Provide the [X, Y] coordinate of the cell's center where the given text is located.  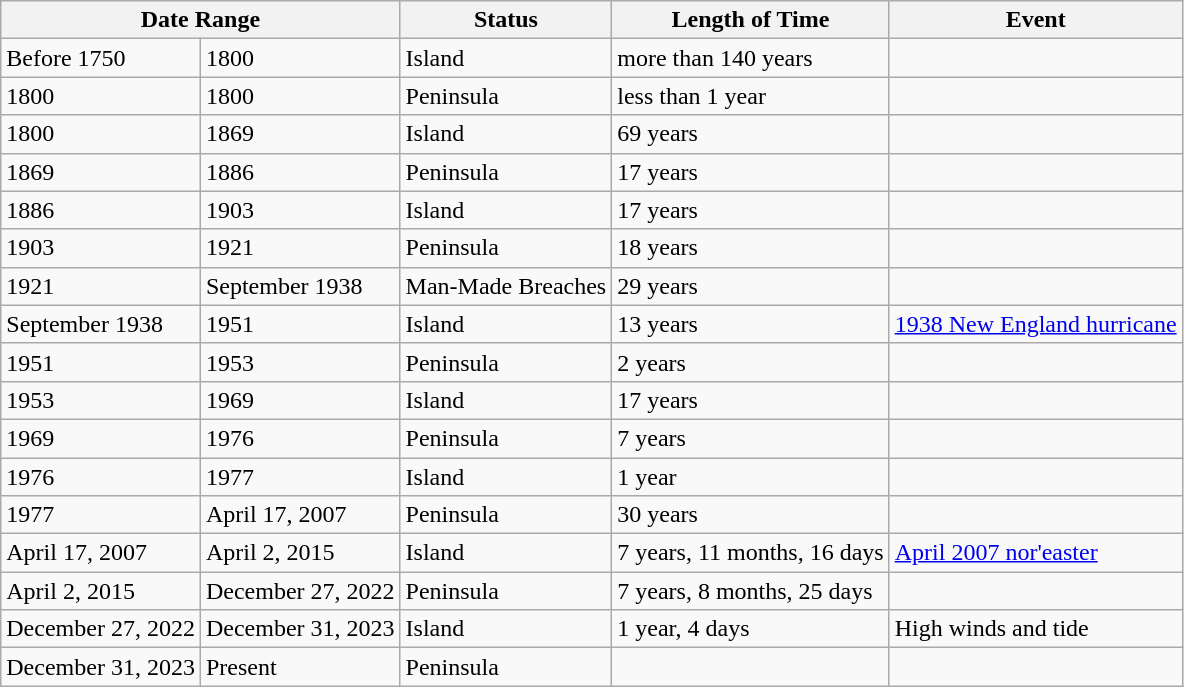
29 years [750, 286]
Length of Time [750, 20]
Event [1036, 20]
18 years [750, 248]
7 years [750, 438]
Status [506, 20]
High winds and tide [1036, 629]
1 year [750, 477]
Date Range [200, 20]
69 years [750, 134]
Present [300, 667]
1 year, 4 days [750, 629]
April 2007 nor'easter [1036, 553]
30 years [750, 515]
more than 140 years [750, 58]
Man-Made Breaches [506, 286]
7 years, 8 months, 25 days [750, 591]
Before 1750 [101, 58]
2 years [750, 362]
1938 New England hurricane [1036, 324]
13 years [750, 324]
7 years, 11 months, 16 days [750, 553]
less than 1 year [750, 96]
